Find where the given text appears and provide that cell's center as [X, Y] coordinate. 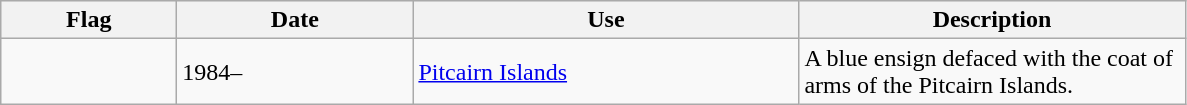
Flag [89, 20]
Use [606, 20]
A blue ensign defaced with the coat of arms of the Pitcairn Islands. [992, 72]
Description [992, 20]
Date [295, 20]
1984– [295, 72]
Pitcairn Islands [606, 72]
